Return the (X, Y) coordinate for the center point of the cell that contains the specified text.  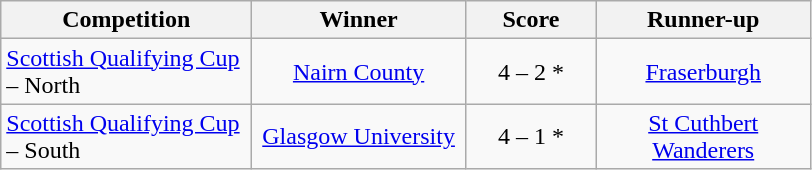
Scottish Qualifying Cup – North (126, 72)
Runner-up (703, 20)
4 – 1 * (530, 136)
Score (530, 20)
Competition (126, 20)
Nairn County (359, 72)
Fraserburgh (703, 72)
Scottish Qualifying Cup – South (126, 136)
Glasgow University (359, 136)
St Cuthbert Wanderers (703, 136)
4 – 2 * (530, 72)
Winner (359, 20)
